For the text-containing cell, return its midpoint in [x, y] coordinate format. 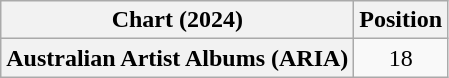
18 [401, 58]
Chart (2024) [178, 20]
Position [401, 20]
Australian Artist Albums (ARIA) [178, 58]
